Extract the [x, y] coordinate from the center of the cell holding the provided text.  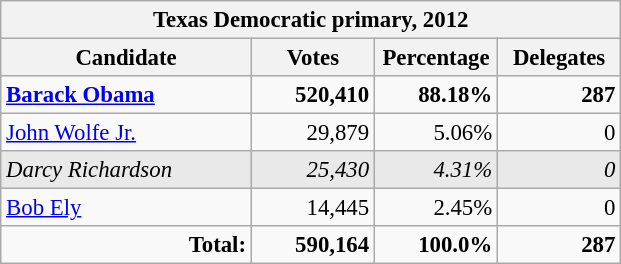
25,430 [312, 170]
Votes [312, 58]
520,410 [312, 95]
Barack Obama [126, 95]
Bob Ely [126, 208]
Darcy Richardson [126, 170]
4.31% [436, 170]
Candidate [126, 58]
2.45% [436, 208]
88.18% [436, 95]
100.0% [436, 245]
29,879 [312, 133]
John Wolfe Jr. [126, 133]
5.06% [436, 133]
14,445 [312, 208]
Texas Democratic primary, 2012 [311, 20]
Percentage [436, 58]
590,164 [312, 245]
Delegates [560, 58]
Total: [126, 245]
